Return the (X, Y) coordinate for the center point of the cell that contains the specified text.  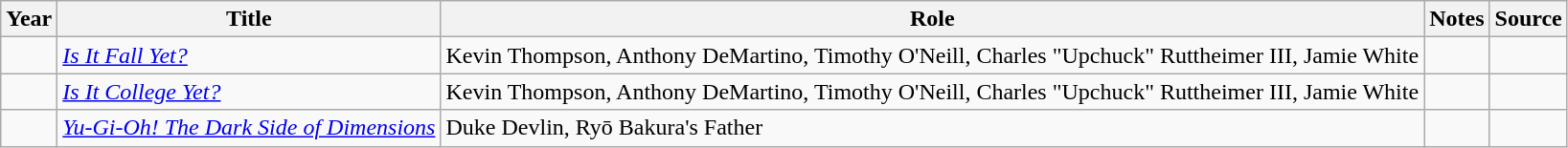
Duke Devlin, Ryō Bakura's Father (933, 128)
Year (29, 19)
Is It Fall Yet? (249, 55)
Yu-Gi-Oh! The Dark Side of Dimensions (249, 128)
Source (1529, 19)
Title (249, 19)
Notes (1457, 19)
Is It College Yet? (249, 92)
Role (933, 19)
